For the text-containing cell, return its midpoint in (x, y) coordinate format. 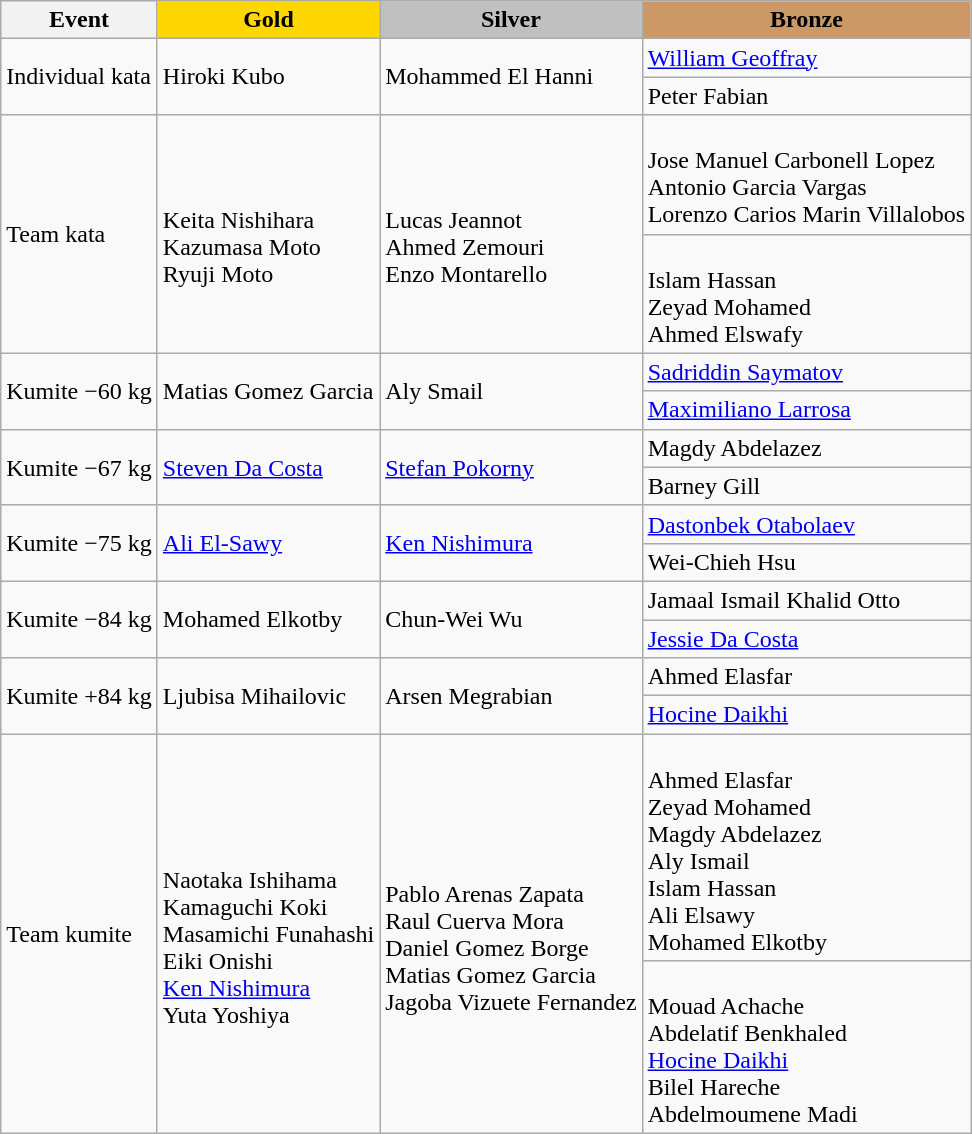
Jessie Da Costa (806, 639)
Ali El-Sawy (268, 543)
Individual kata (80, 77)
Dastonbek Otabolaev (806, 524)
Event (80, 20)
Mohammed El Hanni (511, 77)
Aly Smail (511, 391)
Jose Manuel Carbonell LopezAntonio Garcia VargasLorenzo Carios Marin Villalobos (806, 174)
Sadriddin Saymatov (806, 372)
Magdy Abdelazez (806, 448)
Pablo Arenas ZapataRaul Cuerva MoraDaniel Gomez BorgeMatias Gomez GarciaJagoba Vizuete Fernandez (511, 934)
Kumite −84 kg (80, 619)
Silver (511, 20)
Kumite −75 kg (80, 543)
Mouad AchacheAbdelatif BenkhaledHocine DaikhiBilel HarecheAbdelmoumene Madi (806, 1048)
Matias Gomez Garcia (268, 391)
Ahmed Elasfar (806, 677)
Naotaka IshihamaKamaguchi KokiMasamichi FunahashiEiki OnishiKen NishimuraYuta Yoshiya (268, 934)
William Geoffray (806, 58)
Hocine Daikhi (806, 715)
Jamaal Ismail Khalid Otto (806, 600)
Stefan Pokorny (511, 467)
Bronze (806, 20)
Chun-Wei Wu (511, 619)
Keita NishiharaKazumasa MotoRyuji Moto (268, 234)
Lucas JeannotAhmed ZemouriEnzo Montarello (511, 234)
Gold (268, 20)
Peter Fabian (806, 96)
Barney Gill (806, 486)
Ken Nishimura (511, 543)
Ahmed ElasfarZeyad MohamedMagdy AbdelazezAly IsmailIslam HassanAli ElsawyMohamed Elkotby (806, 848)
Wei-Chieh Hsu (806, 562)
Kumite −60 kg (80, 391)
Arsen Megrabian (511, 696)
Mohamed Elkotby (268, 619)
Team kata (80, 234)
Steven Da Costa (268, 467)
Team kumite (80, 934)
Maximiliano Larrosa (806, 410)
Hiroki Kubo (268, 77)
Ljubisa Mihailovic (268, 696)
Kumite +84 kg (80, 696)
Kumite −67 kg (80, 467)
Islam HassanZeyad MohamedAhmed Elswafy (806, 294)
